Determine the (x, y) coordinate at the center of the cell enclosing the given text.  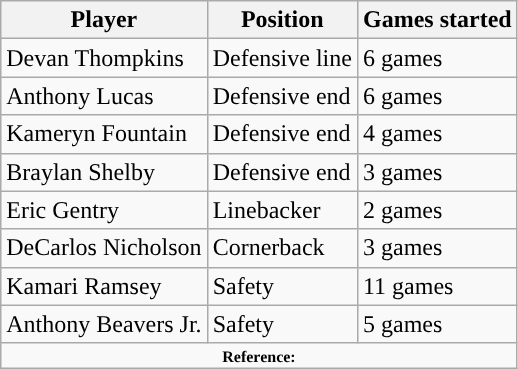
Cornerback (282, 248)
Kamari Ramsey (104, 286)
2 games (437, 210)
Braylan Shelby (104, 172)
Games started (437, 20)
Defensive line (282, 58)
Eric Gentry (104, 210)
Devan Thompkins (104, 58)
4 games (437, 134)
Reference: (259, 355)
5 games (437, 324)
Anthony Beavers Jr. (104, 324)
Kameryn Fountain (104, 134)
Linebacker (282, 210)
Player (104, 20)
DeCarlos Nicholson (104, 248)
Position (282, 20)
11 games (437, 286)
Anthony Lucas (104, 96)
